Return (X, Y) of the center of cell containing provided text 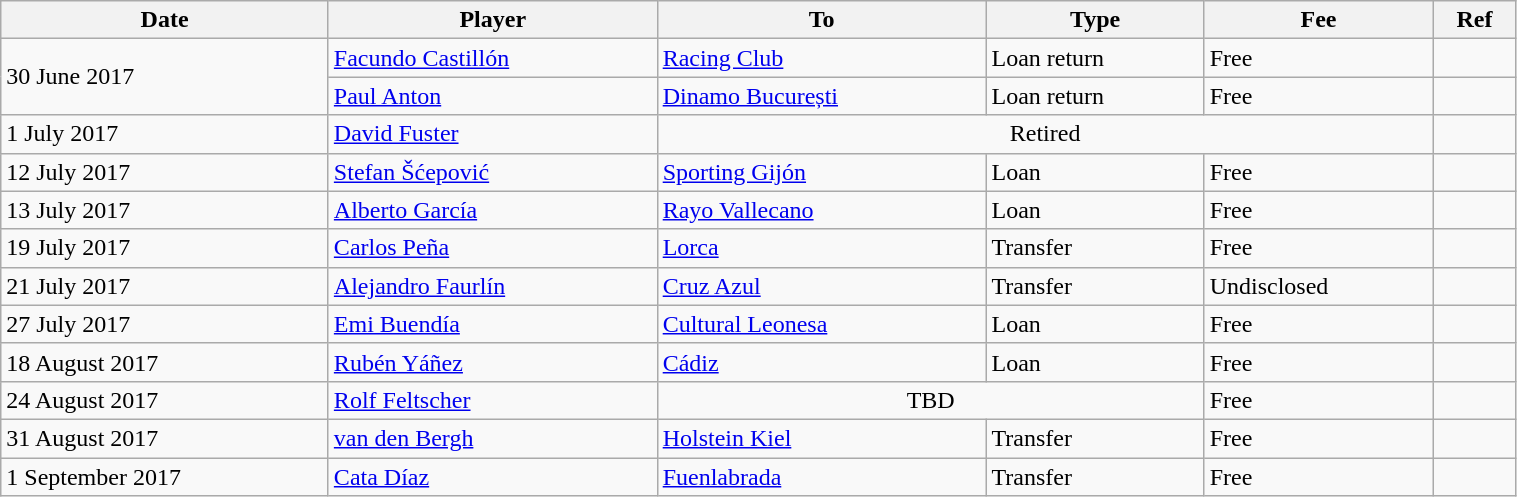
To (822, 20)
David Fuster (492, 134)
Retired (1045, 134)
Alberto García (492, 210)
Cultural Leonesa (822, 324)
27 July 2017 (165, 324)
21 July 2017 (165, 286)
Date (165, 20)
Type (1095, 20)
Lorca (822, 248)
Rubén Yáñez (492, 362)
1 July 2017 (165, 134)
24 August 2017 (165, 400)
TBD (930, 400)
Paul Anton (492, 96)
Holstein Kiel (822, 438)
Emi Buendía (492, 324)
Fee (1318, 20)
Cádiz (822, 362)
Dinamo București (822, 96)
Fuenlabrada (822, 477)
18 August 2017 (165, 362)
Alejandro Faurlín (492, 286)
Facundo Castillón (492, 58)
31 August 2017 (165, 438)
Cruz Azul (822, 286)
van den Bergh (492, 438)
Sporting Gijón (822, 172)
Rolf Feltscher (492, 400)
19 July 2017 (165, 248)
Carlos Peña (492, 248)
1 September 2017 (165, 477)
12 July 2017 (165, 172)
Stefan Šćepović (492, 172)
Racing Club (822, 58)
Player (492, 20)
13 July 2017 (165, 210)
Cata Díaz (492, 477)
30 June 2017 (165, 77)
Ref (1474, 20)
Rayo Vallecano (822, 210)
Undisclosed (1318, 286)
